Extract the [x, y] coordinate from the center of the cell holding the provided text.  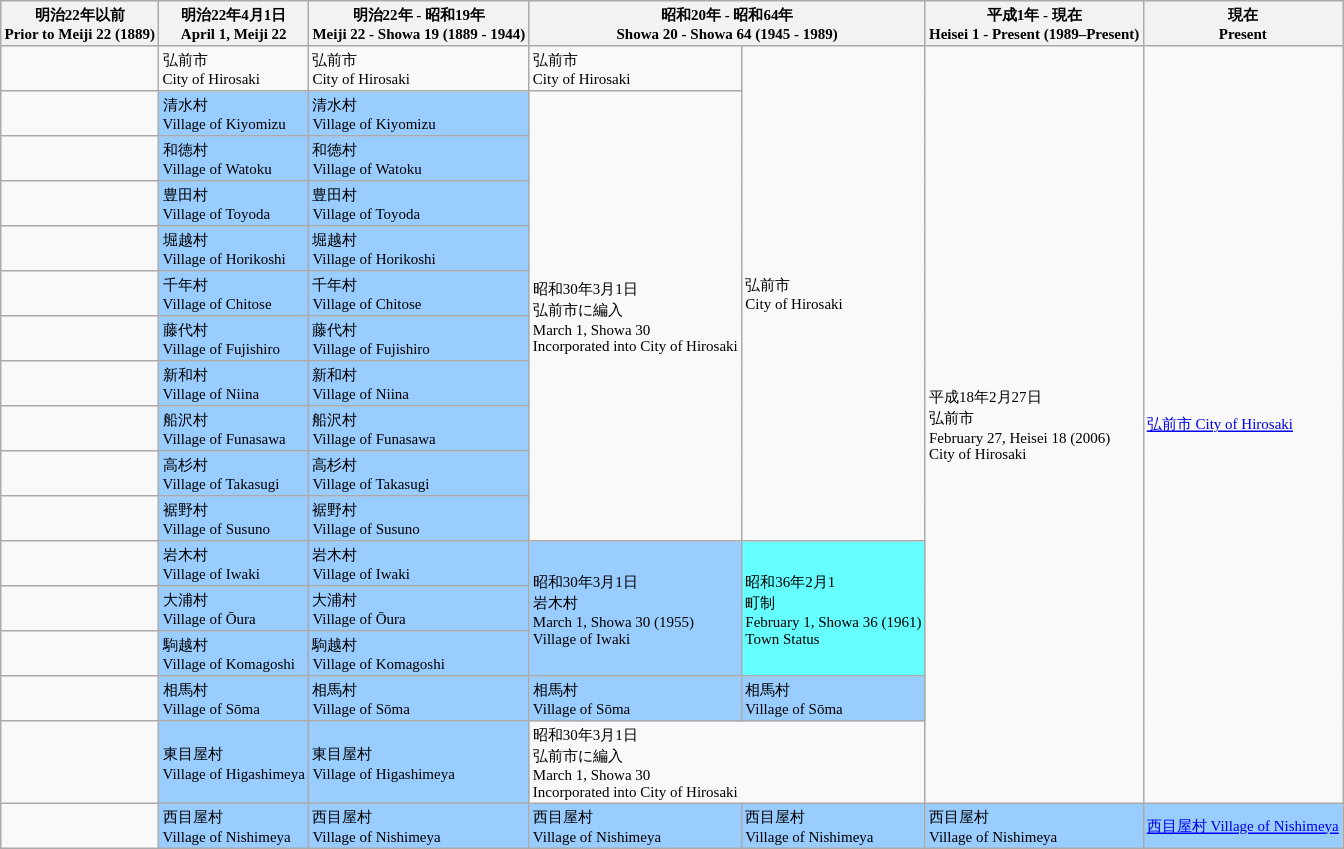
弘前市 City of Hirosaki [1243, 425]
明治22年以前Prior to Meiji 22 (1889) [80, 24]
昭和36年2月1町制February 1, Showa 36 (1961)Town Status [834, 608]
昭和30年3月1日岩木村March 1, Showa 30 (1955)Village of Iwaki [635, 608]
平成18年2月27日弘前市February 27, Heisei 18 (2006)City of Hirosaki [1034, 425]
明治22年 - 昭和19年Meiji 22 - Showa 19 (1889 - 1944) [419, 24]
昭和20年 - 昭和64年Showa 20 - Showa 64 (1945 - 1989) [727, 24]
現在Present [1243, 24]
平成1年 - 現在Heisei 1 - Present (1989–Present) [1034, 24]
明治22年4月1日April 1, Meiji 22 [234, 24]
西目屋村 Village of Nishimeya [1243, 826]
